Scan for the cell matching the given text and deliver its [x, y] coordinate at center. 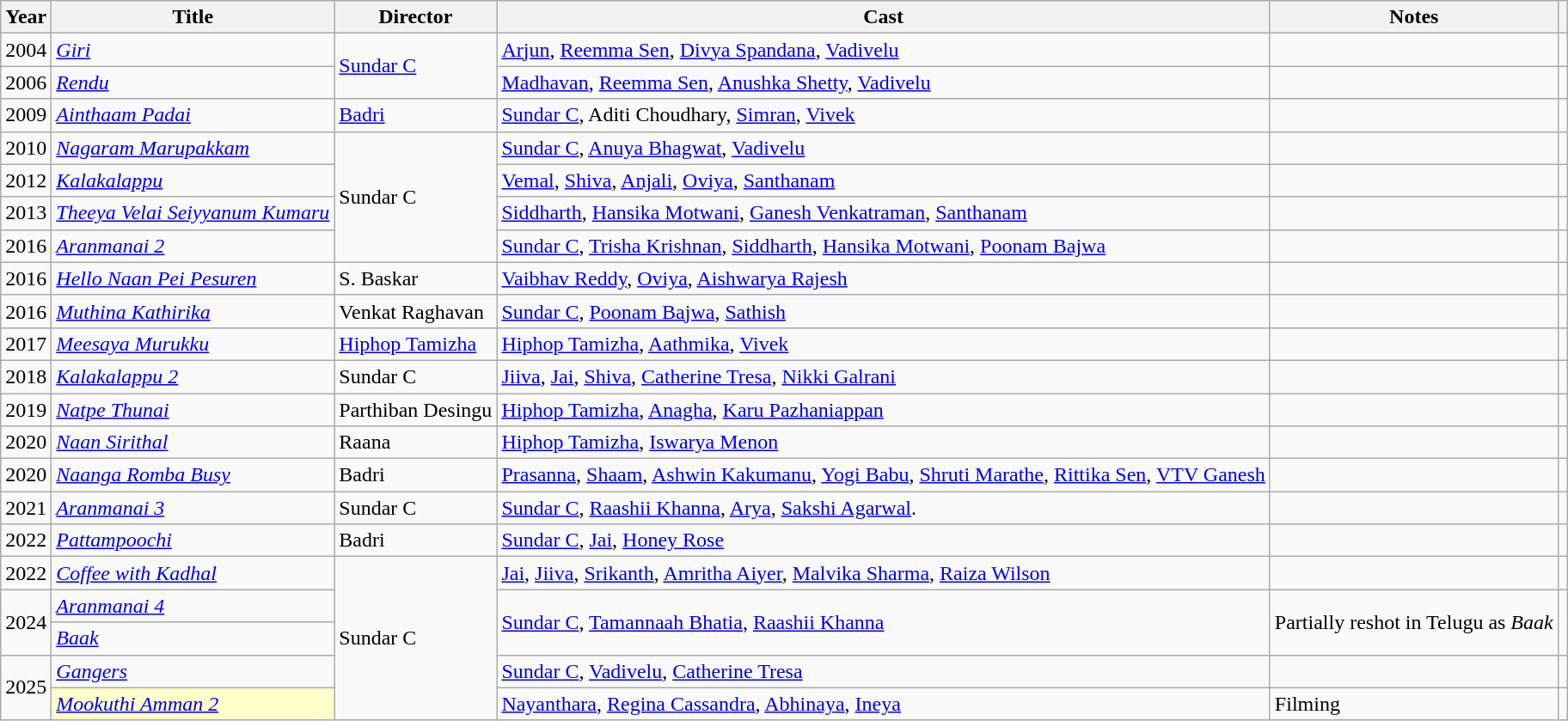
Meesaya Murukku [193, 344]
Notes [1413, 17]
Hiphop Tamizha, Aathmika, Vivek [884, 344]
S. Baskar [416, 278]
Prasanna, Shaam, Ashwin Kakumanu, Yogi Babu, Shruti Marathe, Rittika Sen, VTV Ganesh [884, 475]
Rendu [193, 82]
Partially reshot in Telugu as Baak [1413, 622]
Siddharth, Hansika Motwani, Ganesh Venkatraman, Santhanam [884, 213]
2009 [26, 115]
Nayanthara, Regina Cassandra, Abhinaya, Ineya [884, 704]
Aranmanai 4 [193, 606]
Filming [1413, 704]
Kalakalappu 2 [193, 376]
Mookuthi Amman 2 [193, 704]
Sundar C, Vadivelu, Catherine Tresa [884, 671]
Natpe Thunai [193, 410]
Cast [884, 17]
Sundar C, Poonam Bajwa, Sathish [884, 311]
Hiphop Tamizha, Iswarya Menon [884, 443]
Gangers [193, 671]
2012 [26, 180]
Sundar C, Trisha Krishnan, Siddharth, Hansika Motwani, Poonam Bajwa [884, 246]
Vaibhav Reddy, Oviya, Aishwarya Rajesh [884, 278]
2006 [26, 82]
Hiphop Tamizha [416, 344]
Aranmanai 3 [193, 508]
Giri [193, 50]
Sundar C, Raashii Khanna, Arya, Sakshi Agarwal. [884, 508]
2004 [26, 50]
Hello Naan Pei Pesuren [193, 278]
Kalakalappu [193, 180]
2013 [26, 213]
Jai, Jiiva, Srikanth, Amritha Aiyer, Malvika Sharma, Raiza Wilson [884, 573]
Muthina Kathirika [193, 311]
Title [193, 17]
2021 [26, 508]
Parthiban Desingu [416, 410]
Raana [416, 443]
Sundar C, Anuya Bhagwat, Vadivelu [884, 148]
Hiphop Tamizha, Anagha, Karu Pazhaniappan [884, 410]
Naanga Romba Busy [193, 475]
2018 [26, 376]
Nagaram Marupakkam [193, 148]
Coffee with Kadhal [193, 573]
Sundar C, Tamannaah Bhatia, Raashii Khanna [884, 622]
Madhavan, Reemma Sen, Anushka Shetty, Vadivelu [884, 82]
Venkat Raghavan [416, 311]
Vemal, Shiva, Anjali, Oviya, Santhanam [884, 180]
Aranmanai 2 [193, 246]
Pattampoochi [193, 541]
2017 [26, 344]
2019 [26, 410]
Naan Sirithal [193, 443]
Director [416, 17]
Baak [193, 639]
2025 [26, 687]
Sundar C, Jai, Honey Rose [884, 541]
Jiiva, Jai, Shiva, Catherine Tresa, Nikki Galrani [884, 376]
Year [26, 17]
Arjun, Reemma Sen, Divya Spandana, Vadivelu [884, 50]
Sundar C, Aditi Choudhary, Simran, Vivek [884, 115]
2010 [26, 148]
Theeya Velai Seiyyanum Kumaru [193, 213]
Ainthaam Padai [193, 115]
2024 [26, 622]
